Output the [X, Y] coordinate of the center of the cell containing the given text.  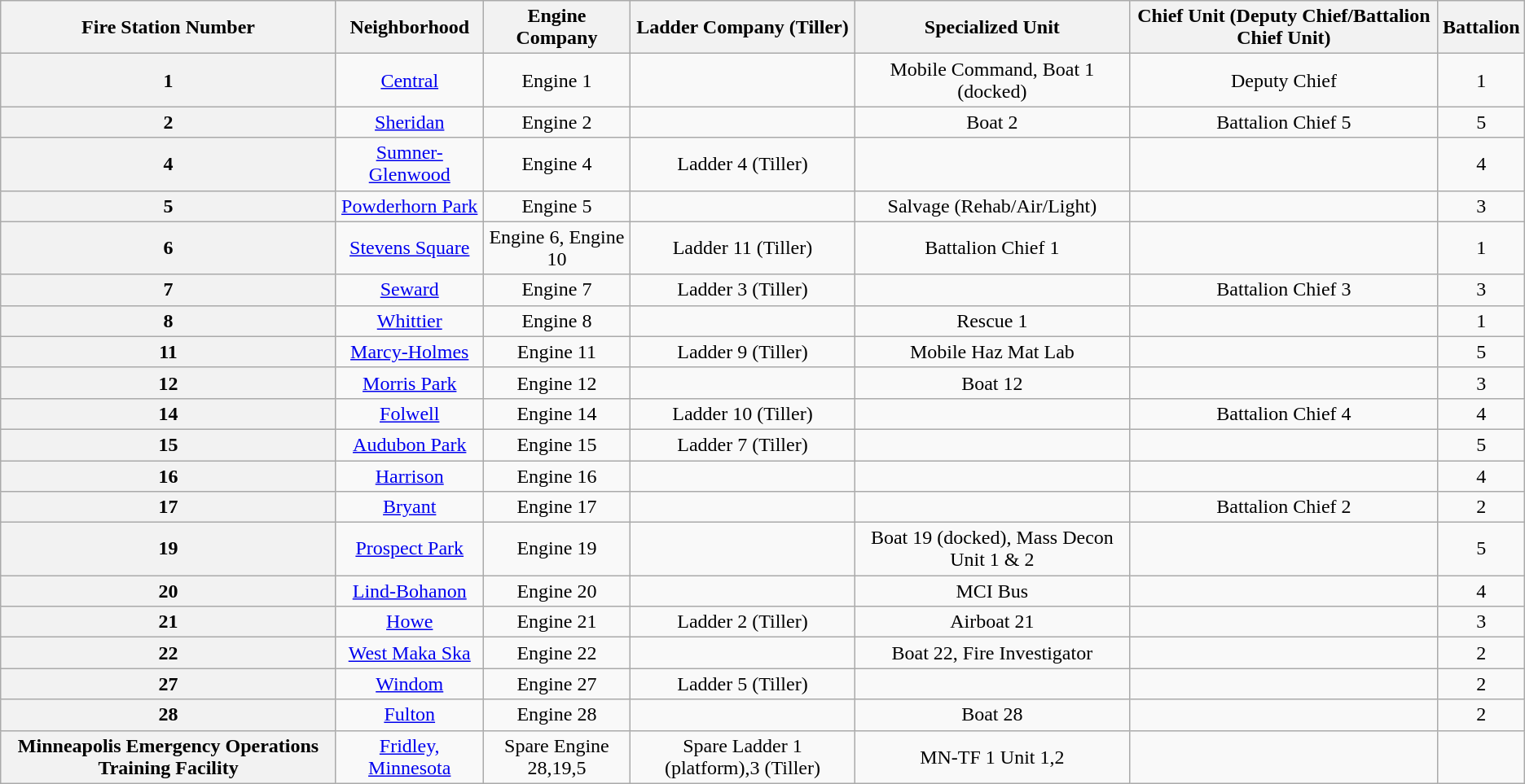
Engine 14 [557, 414]
Engine 28 [557, 715]
Ladder Company (Tiller) [743, 28]
Engine 15 [557, 445]
20 [169, 591]
Engine 17 [557, 507]
Neighborhood [409, 28]
Folwell [409, 414]
Battalion Chief 1 [992, 247]
Bryant [409, 507]
Marcy-Holmes [409, 352]
Lind-Bohanon [409, 591]
Boat 2 [992, 122]
Boat 22, Fire Investigator [992, 653]
Windom [409, 684]
Engine 21 [557, 622]
Mobile Haz Mat Lab [992, 352]
Ladder 3 (Tiller) [743, 290]
Ladder 5 (Tiller) [743, 684]
Specialized Unit [992, 28]
Engine 22 [557, 653]
28 [169, 715]
Battalion Chief 4 [1284, 414]
Engine 19 [557, 549]
Mobile Command, Boat 1 (docked) [992, 80]
West Maka Ska [409, 653]
Fire Station Number [169, 28]
Central [409, 80]
Chief Unit (Deputy Chief/Battalion Chief Unit) [1284, 28]
Seward [409, 290]
Spare Engine 28,19,5 [557, 757]
Powderhorn Park [409, 206]
11 [169, 352]
Prospect Park [409, 549]
Engine 16 [557, 476]
8 [169, 321]
Sumner-Glenwood [409, 164]
Engine 20 [557, 591]
12 [169, 383]
Ladder 7 (Tiller) [743, 445]
Ladder 9 (Tiller) [743, 352]
Minneapolis Emergency Operations Training Facility [169, 757]
Engine Company [557, 28]
Sheridan [409, 122]
Boat 19 (docked), Mass Decon Unit 1 & 2 [992, 549]
7 [169, 290]
Fridley, Minnesota [409, 757]
Engine 11 [557, 352]
MCI Bus [992, 591]
Audubon Park [409, 445]
Ladder 11 (Tiller) [743, 247]
Morris Park [409, 383]
Engine 6, Engine 10 [557, 247]
Engine 27 [557, 684]
19 [169, 549]
Airboat 21 [992, 622]
Fulton [409, 715]
27 [169, 684]
Engine 7 [557, 290]
Ladder 2 (Tiller) [743, 622]
Ladder 10 (Tiller) [743, 414]
Harrison [409, 476]
Battalion Chief 3 [1284, 290]
Battalion Chief 5 [1284, 122]
Boat 28 [992, 715]
Engine 4 [557, 164]
Engine 12 [557, 383]
Battalion Chief 2 [1284, 507]
15 [169, 445]
Ladder 4 (Tiller) [743, 164]
Engine 2 [557, 122]
17 [169, 507]
Salvage (Rehab/Air/Light) [992, 206]
Stevens Square [409, 247]
MN-TF 1 Unit 1,2 [992, 757]
16 [169, 476]
6 [169, 247]
Spare Ladder 1 (platform),3 (Tiller) [743, 757]
Engine 8 [557, 321]
Deputy Chief [1284, 80]
22 [169, 653]
Rescue 1 [992, 321]
Whittier [409, 321]
Battalion [1481, 28]
21 [169, 622]
Engine 5 [557, 206]
14 [169, 414]
Engine 1 [557, 80]
Boat 12 [992, 383]
Howe [409, 622]
